From the cell containing the given text, extract its center point as (X, Y) coordinate. 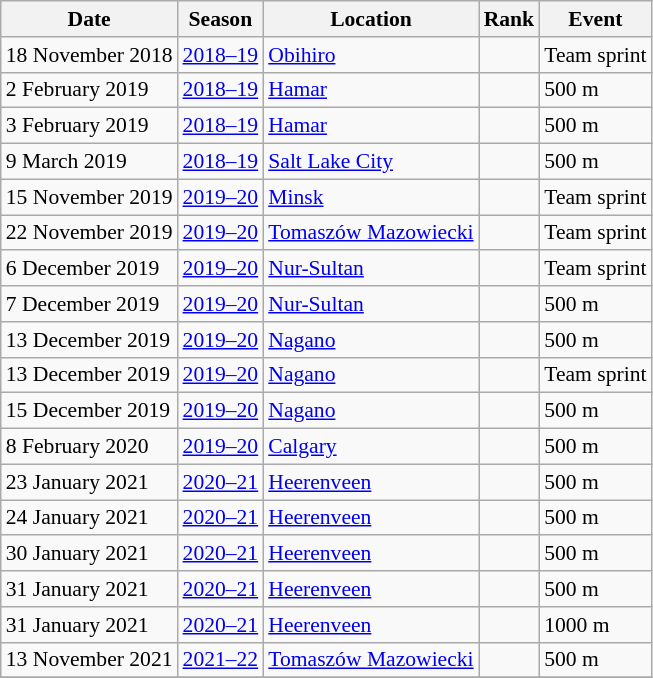
8 February 2020 (90, 447)
2 February 2019 (90, 90)
Location (370, 19)
7 December 2019 (90, 304)
Date (90, 19)
Minsk (370, 197)
1000 m (595, 625)
22 November 2019 (90, 233)
Event (595, 19)
6 December 2019 (90, 269)
9 March 2019 (90, 162)
Salt Lake City (370, 162)
30 January 2021 (90, 554)
3 February 2019 (90, 126)
13 November 2021 (90, 660)
15 December 2019 (90, 411)
Season (221, 19)
18 November 2018 (90, 55)
Rank (510, 19)
Obihiro (370, 55)
Calgary (370, 447)
2021–22 (221, 660)
23 January 2021 (90, 482)
15 November 2019 (90, 197)
24 January 2021 (90, 518)
